Search for the cell housing the specified text and yield its (X, Y) center coordinate. 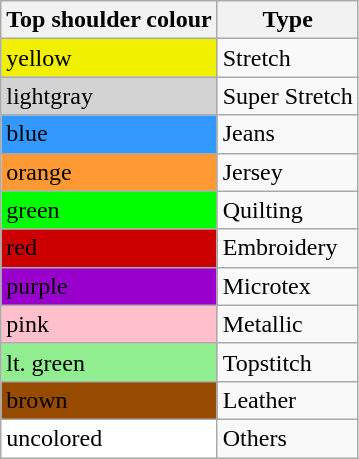
red (109, 248)
Stretch (288, 58)
Metallic (288, 324)
Microtex (288, 286)
Topstitch (288, 362)
purple (109, 286)
Jersey (288, 172)
Leather (288, 400)
uncolored (109, 438)
Super Stretch (288, 96)
Type (288, 20)
pink (109, 324)
green (109, 210)
Jeans (288, 134)
blue (109, 134)
brown (109, 400)
Quilting (288, 210)
Embroidery (288, 248)
yellow (109, 58)
Others (288, 438)
Top shoulder colour (109, 20)
lightgray (109, 96)
lt. green (109, 362)
orange (109, 172)
